Provide the [x, y] coordinate of the cell's center where the given text is located.  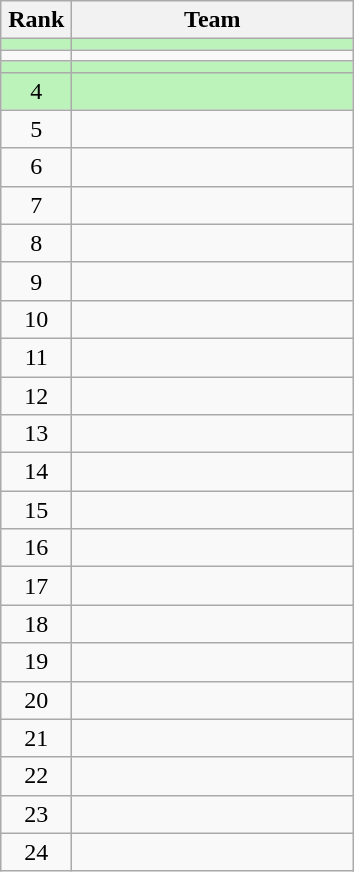
12 [36, 395]
4 [36, 91]
10 [36, 319]
20 [36, 700]
24 [36, 852]
11 [36, 357]
5 [36, 129]
Rank [36, 20]
19 [36, 662]
13 [36, 434]
16 [36, 548]
23 [36, 814]
21 [36, 738]
6 [36, 167]
15 [36, 510]
8 [36, 243]
9 [36, 281]
14 [36, 472]
22 [36, 776]
Team [212, 20]
17 [36, 586]
7 [36, 205]
18 [36, 624]
